Provide the [X, Y] coordinate of the cell's center where the given text is located.  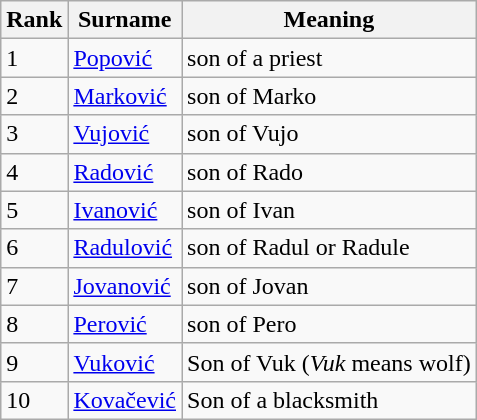
Vujović [125, 134]
7 [34, 286]
9 [34, 362]
son of Pero [330, 324]
Radulović [125, 248]
Vuković [125, 362]
5 [34, 210]
Son of Vuk (Vuk means wolf) [330, 362]
son of Jovan [330, 286]
Popović [125, 58]
Radović [125, 172]
Marković [125, 96]
8 [34, 324]
Ivanović [125, 210]
10 [34, 400]
son of Ivan [330, 210]
2 [34, 96]
3 [34, 134]
son of Rado [330, 172]
son of a priest [330, 58]
6 [34, 248]
son of Vujo [330, 134]
1 [34, 58]
son of Marko [330, 96]
Meaning [330, 20]
Perović [125, 324]
Son of a blacksmith [330, 400]
4 [34, 172]
Jovanović [125, 286]
Rank [34, 20]
son of Radul or Radule [330, 248]
Surname [125, 20]
Kovačević [125, 400]
